Pinpoint the cell where the given text exists, returning its [x, y] midpoint coordinate. 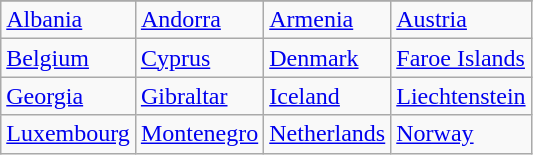
Georgia [68, 96]
Liechtenstein [461, 96]
Gibraltar [199, 96]
Norway [461, 134]
Denmark [328, 58]
Albania [68, 20]
Austria [461, 20]
Andorra [199, 20]
Netherlands [328, 134]
Faroe Islands [461, 58]
Luxembourg [68, 134]
Armenia [328, 20]
Iceland [328, 96]
Cyprus [199, 58]
Belgium [68, 58]
Montenegro [199, 134]
